Return [X, Y] of the center of cell containing provided text 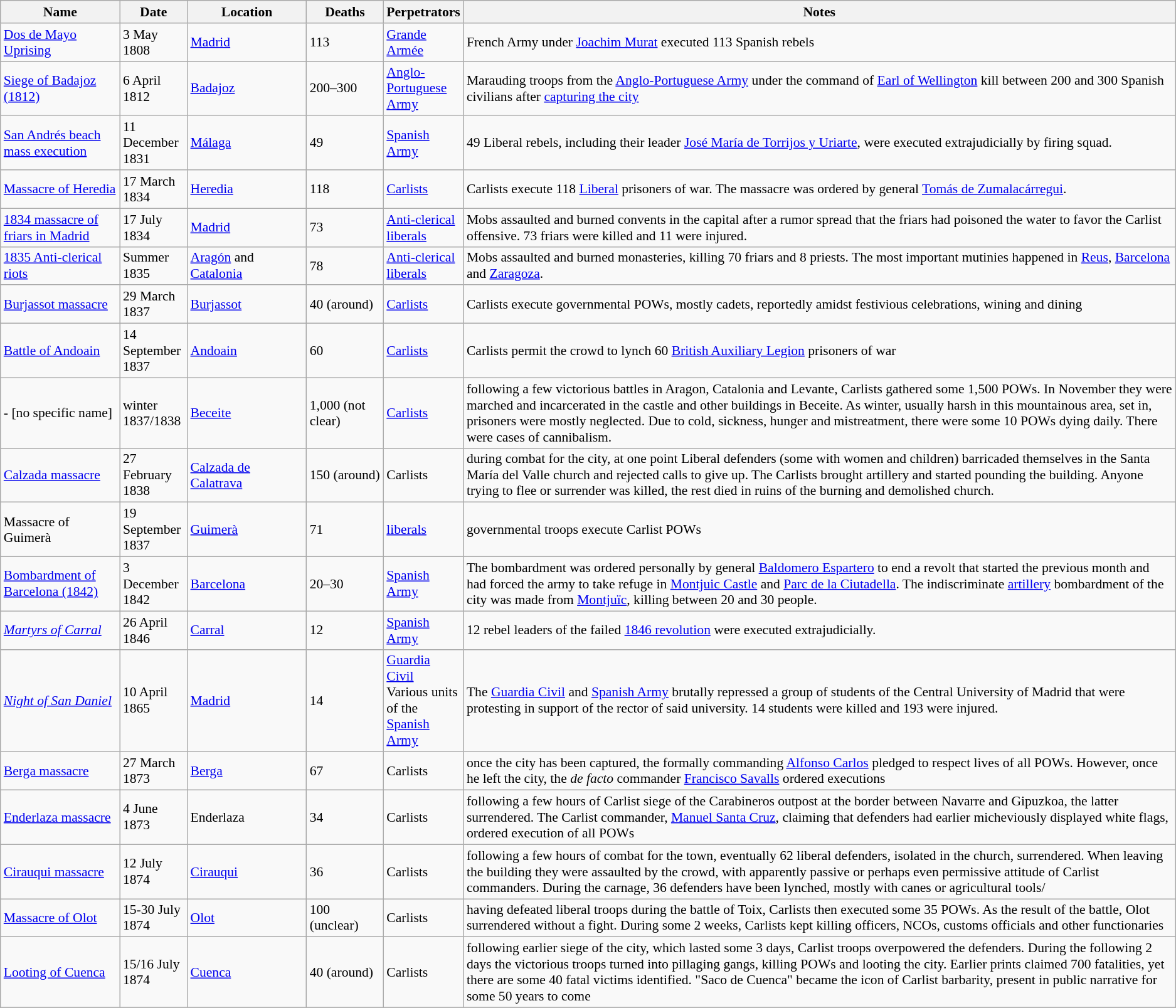
15-30 July 1874 [154, 918]
Beceite [246, 413]
Berga [246, 772]
1835 Anti-clerical riots [60, 266]
Summer 1835 [154, 266]
Carlists execute 118 Liberal prisoners of war. The massacre was ordered by general Tomás de Zumalacárregui. [819, 189]
60 [345, 351]
49 [345, 143]
Guardia CivilVarious units of the Spanish Army [423, 700]
Massacre of Guimerà [60, 529]
Night of San Daniel [60, 700]
Deaths [345, 12]
Martyrs of Carral [60, 630]
liberals [423, 529]
Burjassot massacre [60, 305]
Barcelona [246, 585]
12 July 1874 [154, 872]
200–300 [345, 89]
67 [345, 772]
Dos de Mayo Uprising [60, 43]
14 September 1837 [154, 351]
Perpetrators [423, 12]
Notes [819, 12]
73 [345, 227]
Date [154, 12]
Cirauqui massacre [60, 872]
Cirauqui [246, 872]
- [no specific name] [60, 413]
150 (around) [345, 475]
19 September 1837 [154, 529]
Heredia [246, 189]
3 December 1842 [154, 585]
Mobs assaulted and burned monasteries, killing 70 friars and 8 priests. The most important mutinies happened in Reus, Barcelona and Zaragoza. [819, 266]
Aragón and Catalonia [246, 266]
Badajoz [246, 89]
1834 massacre of friars in Madrid [60, 227]
governmental troops execute Carlist POWs [819, 529]
49 Liberal rebels, including their leader José María de Torrijos y Uriarte, were executed extrajudicially by firing squad. [819, 143]
100 (unclear) [345, 918]
Siege of Badajoz (1812) [60, 89]
Guimerà [246, 529]
1,000 (not clear) [345, 413]
113 [345, 43]
17 March 1834 [154, 189]
14 [345, 700]
Burjassot [246, 305]
26 April 1846 [154, 630]
Location [246, 12]
Carral [246, 630]
Massacre of Olot [60, 918]
4 June 1873 [154, 818]
11 December 1831 [154, 143]
78 [345, 266]
71 [345, 529]
Calzada massacre [60, 475]
Carlists execute governmental POWs, mostly cadets, reportedly amidst festivious celebrations, wining and dining [819, 305]
Grande Armée [423, 43]
French Army under Joachim Murat executed 113 Spanish rebels [819, 43]
12 [345, 630]
Enderlaza [246, 818]
10 April 1865 [154, 700]
27 February 1838 [154, 475]
20–30 [345, 585]
San Andrés beach mass execution [60, 143]
29 March 1837 [154, 305]
Enderlaza massacre [60, 818]
34 [345, 818]
Name [60, 12]
Battle of Andoain [60, 351]
15/16 July 1874 [154, 972]
6 April 1812 [154, 89]
Calzada de Calatrava [246, 475]
Carlists permit the crowd to lynch 60 British Auxiliary Legion prisoners of war [819, 351]
Massacre of Heredia [60, 189]
Andoain [246, 351]
Bombardment of Barcelona (1842) [60, 585]
Málaga [246, 143]
Berga massacre [60, 772]
Looting of Cuenca [60, 972]
Cuenca [246, 972]
17 July 1834 [154, 227]
118 [345, 189]
36 [345, 872]
27 March 1873 [154, 772]
12 rebel leaders of the failed 1846 revolution were executed extrajudicially. [819, 630]
Anglo-Portuguese Army [423, 89]
Olot [246, 918]
3 May 1808 [154, 43]
winter 1837/1838 [154, 413]
